Locate the cell with the specified text and output its [X, Y] center coordinate. 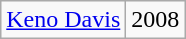
Keno Davis [64, 20]
2008 [156, 20]
